Extract the [x, y] coordinate from the center of the cell holding the provided text.  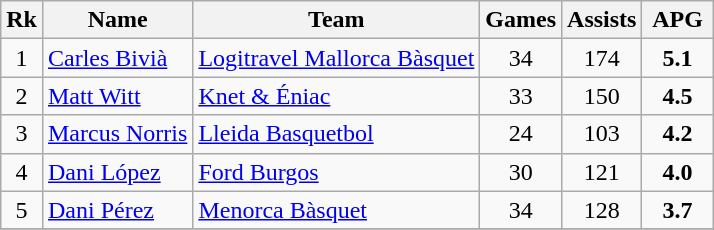
3 [22, 134]
4.2 [678, 134]
Dani Pérez [117, 210]
5 [22, 210]
4 [22, 172]
Menorca Bàsquet [336, 210]
Team [336, 20]
Name [117, 20]
103 [602, 134]
1 [22, 58]
174 [602, 58]
121 [602, 172]
Dani López [117, 172]
128 [602, 210]
30 [521, 172]
Lleida Basquetbol [336, 134]
150 [602, 96]
2 [22, 96]
Assists [602, 20]
Rk [22, 20]
Carles Bivià [117, 58]
APG [678, 20]
24 [521, 134]
3.7 [678, 210]
Games [521, 20]
4.5 [678, 96]
Ford Burgos [336, 172]
Knet & Éniac [336, 96]
Logitravel Mallorca Bàsquet [336, 58]
5.1 [678, 58]
Marcus Norris [117, 134]
Matt Witt [117, 96]
33 [521, 96]
4.0 [678, 172]
